For the text-containing cell, return its midpoint in [x, y] coordinate format. 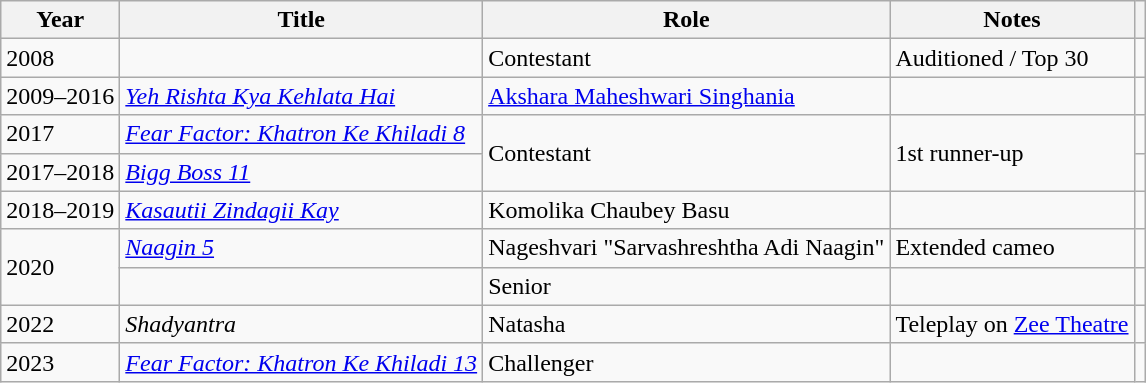
2009–2016 [60, 96]
Year [60, 20]
Role [686, 20]
Kasautii Zindagii Kay [302, 210]
Yeh Rishta Kya Kehlata Hai [302, 96]
Komolika Chaubey Basu [686, 210]
Natasha [686, 324]
Extended cameo [1012, 248]
2020 [60, 267]
2018–2019 [60, 210]
Title [302, 20]
Fear Factor: Khatron Ke Khiladi 13 [302, 362]
Notes [1012, 20]
Akshara Maheshwari Singhania [686, 96]
Nageshvari "Sarvashreshtha Adi Naagin" [686, 248]
Senior [686, 286]
2023 [60, 362]
Bigg Boss 11 [302, 172]
1st runner-up [1012, 153]
Challenger [686, 362]
Auditioned / Top 30 [1012, 58]
2022 [60, 324]
2008 [60, 58]
Shadyantra [302, 324]
Naagin 5 [302, 248]
2017 [60, 134]
Teleplay on Zee Theatre [1012, 324]
2017–2018 [60, 172]
Fear Factor: Khatron Ke Khiladi 8 [302, 134]
